Return the [x, y] coordinate for the center point of the cell that contains the specified text.  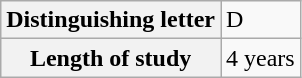
D [260, 20]
4 years [260, 58]
Distinguishing letter [111, 20]
Length of study [111, 58]
